From the cell containing the given text, extract its center point as [X, Y] coordinate. 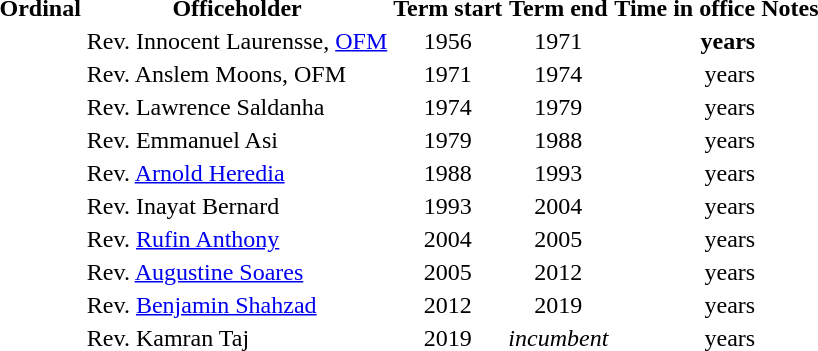
Rev. Arnold Heredia [236, 173]
2019 [558, 305]
Rev. Benjamin Shahzad [236, 305]
Rev. Emmanuel Asi [236, 140]
Rev. Rufin Anthony [236, 239]
Rev. Augustine Soares [236, 272]
Rev. Innocent Laurensse, OFM [236, 41]
1956 [448, 41]
Rev. Lawrence Saldanha [236, 107]
Rev. Inayat Bernard [236, 206]
Rev. Anslem Moons, OFM [236, 74]
